Output the (X, Y) coordinate of the center of the cell containing the given text.  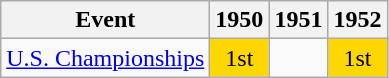
1952 (358, 20)
U.S. Championships (106, 58)
Event (106, 20)
1950 (240, 20)
1951 (298, 20)
